Identify which cell holds the provided text, then report its (X, Y) central coordinate. 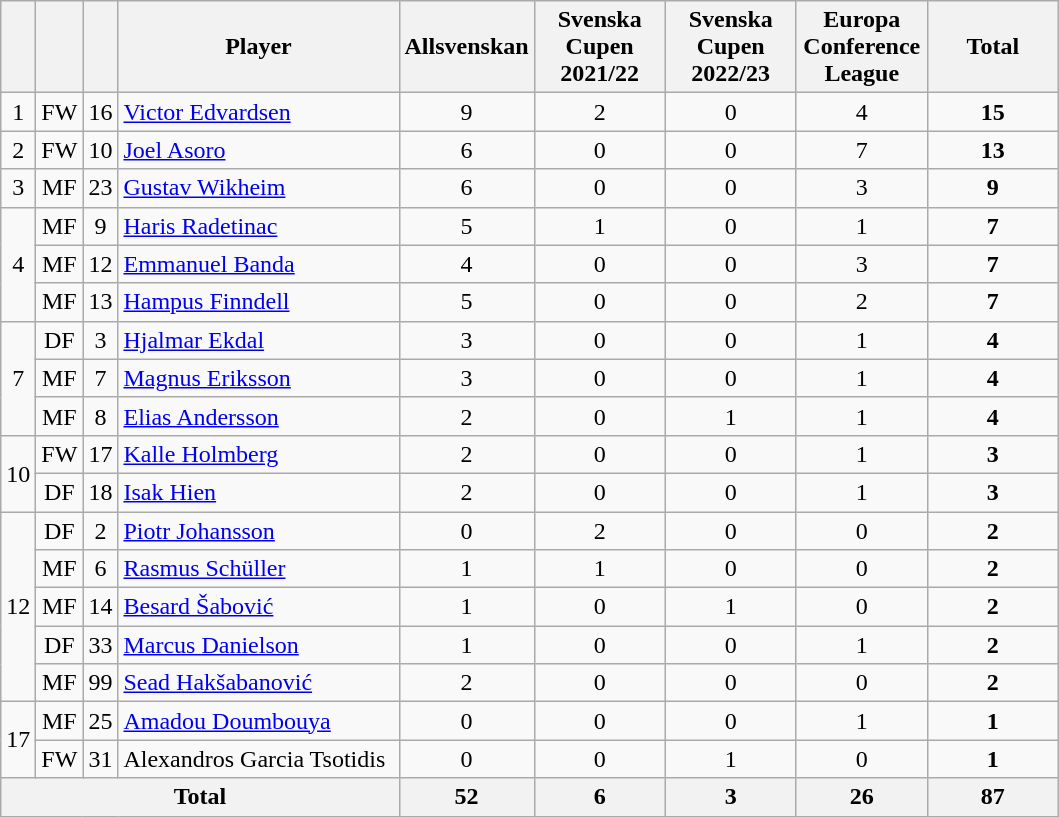
33 (100, 645)
Kalle Holmberg (258, 454)
Elias Andersson (258, 416)
Joel Asoro (258, 150)
Magnus Eriksson (258, 378)
87 (992, 797)
Marcus Danielson (258, 645)
Victor Edvardsen (258, 112)
31 (100, 759)
Player (258, 47)
Rasmus Schüller (258, 569)
8 (100, 416)
Sead Hakšabanović (258, 683)
Haris Radetinac (258, 226)
Svenska Cupen 2021/22 (600, 47)
15 (992, 112)
Gustav Wikheim (258, 188)
14 (100, 607)
Isak Hien (258, 492)
Alexandros Garcia Tsotidis (258, 759)
Amadou Doumbouya (258, 721)
Svenska Cupen 2022/23 (730, 47)
Piotr Johansson (258, 531)
Besard Šabović (258, 607)
16 (100, 112)
Emmanuel Banda (258, 264)
99 (100, 683)
Europa Conference League (862, 47)
23 (100, 188)
Allsvenskan (466, 47)
25 (100, 721)
Hjalmar Ekdal (258, 340)
52 (466, 797)
26 (862, 797)
Hampus Finndell (258, 302)
18 (100, 492)
